Search for the cell housing the specified text and yield its (x, y) center coordinate. 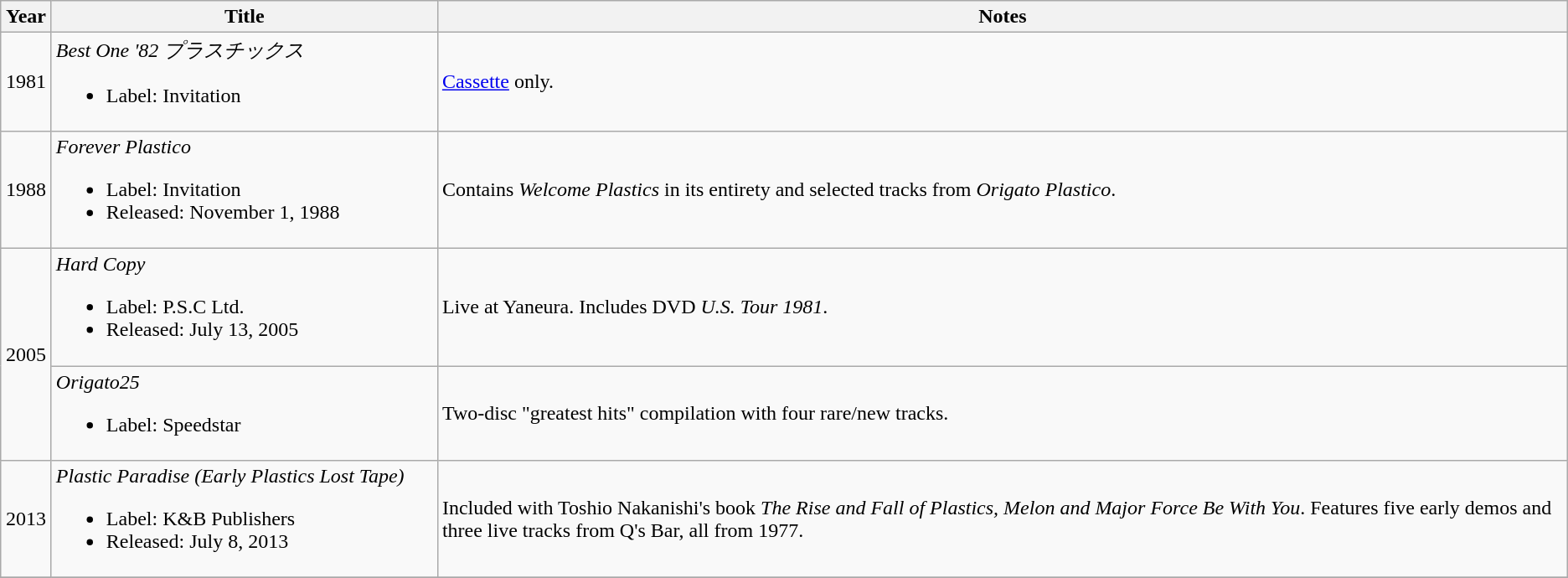
Title (245, 17)
Origato25Label: Speedstar (245, 412)
2013 (27, 519)
Plastic Paradise (Early Plastics Lost Tape)Label: K&B PublishersReleased: July 8, 2013 (245, 519)
Best One '82 プラスチックスLabel: Invitation (245, 82)
Notes (1002, 17)
1981 (27, 82)
Two-disc "greatest hits" compilation with four rare/new tracks. (1002, 412)
Contains Welcome Plastics in its entirety and selected tracks from Origato Plastico. (1002, 189)
Hard CopyLabel: P.S.C Ltd.Released: July 13, 2005 (245, 307)
Cassette only. (1002, 82)
2005 (27, 354)
1988 (27, 189)
Live at Yaneura. Includes DVD U.S. Tour 1981. (1002, 307)
Forever PlasticoLabel: InvitationReleased: November 1, 1988 (245, 189)
Year (27, 17)
